Provide the [x, y] coordinate of the cell's center where the given text is located.  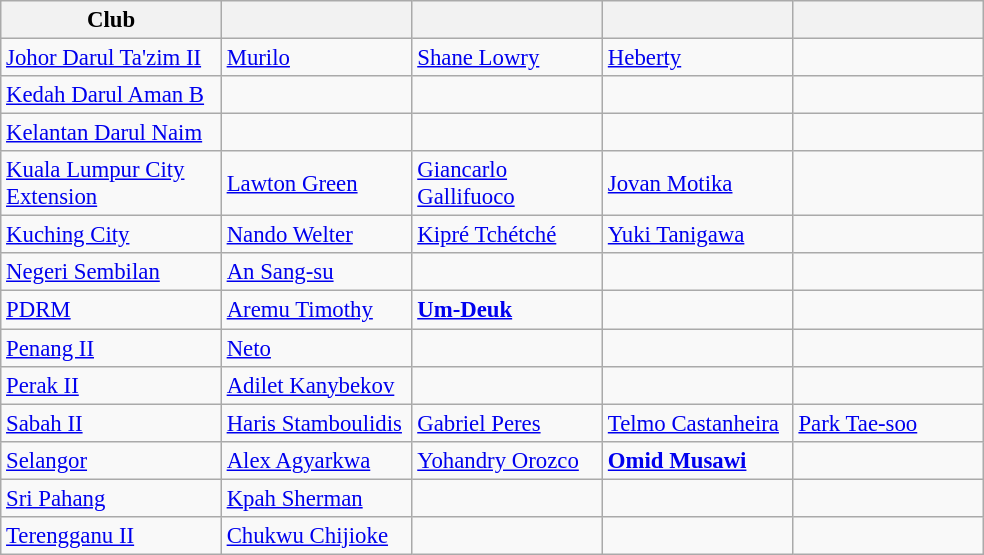
Lawton Green [316, 184]
Shane Lowry [508, 58]
Omid Musawi [698, 460]
Murilo [316, 58]
PDRM [112, 310]
Negeri Sembilan [112, 273]
Kelantan Darul Naim [112, 133]
Gabriel Peres [508, 423]
Giancarlo Gallifuoco [508, 184]
Neto [316, 348]
Nando Welter [316, 235]
Kipré Tchétché [508, 235]
Terengganu II [112, 536]
Jovan Motika [698, 184]
Yuki Tanigawa [698, 235]
Um-Deuk [508, 310]
Sabah II [112, 423]
Kuching City [112, 235]
Telmo Castanheira [698, 423]
Haris Stamboulidis [316, 423]
Selangor [112, 460]
Perak II [112, 385]
Club [112, 20]
Adilet Kanybekov [316, 385]
Johor Darul Ta'zim II [112, 58]
Chukwu Chijioke [316, 536]
An Sang-su [316, 273]
Sri Pahang [112, 498]
Penang II [112, 348]
Kuala Lumpur City Extension [112, 184]
Kedah Darul Aman B [112, 95]
Yohandry Orozco [508, 460]
Park Tae-soo [888, 423]
Kpah Sherman [316, 498]
Heberty [698, 58]
Aremu Timothy [316, 310]
Alex Agyarkwa [316, 460]
